Capture the cell that displays the provided text and extract its (x, y) central coordinate. 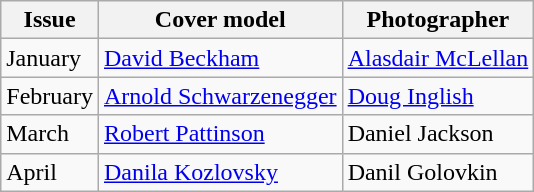
Issue (50, 20)
Photographer (438, 20)
February (50, 96)
Arnold Schwarzenegger (220, 96)
Danila Kozlovsky (220, 172)
Alasdair McLellan (438, 58)
Robert Pattinson (220, 134)
Doug Inglish (438, 96)
April (50, 172)
January (50, 58)
Cover model (220, 20)
David Beckham (220, 58)
March (50, 134)
Danil Golovkin (438, 172)
Daniel Jackson (438, 134)
